Identify which cell holds the provided text, then report its [x, y] central coordinate. 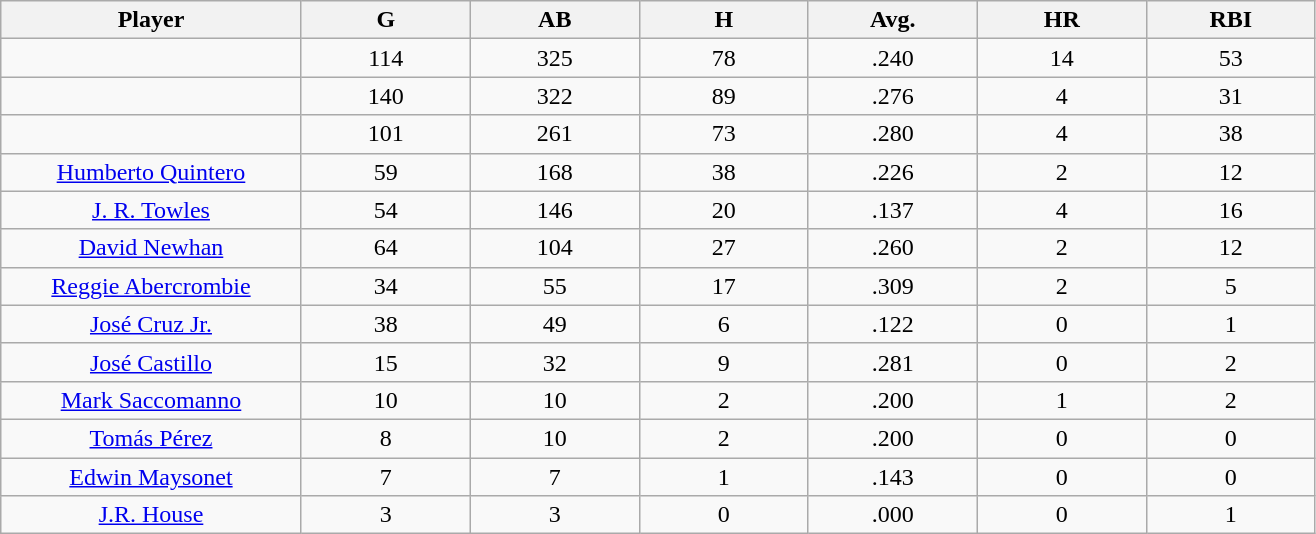
.143 [892, 477]
16 [1230, 210]
.137 [892, 210]
15 [386, 362]
HR [1062, 20]
AB [554, 20]
José Cruz Jr. [151, 324]
.226 [892, 172]
17 [724, 286]
53 [1230, 58]
101 [386, 134]
.122 [892, 324]
89 [724, 96]
Mark Saccomanno [151, 400]
78 [724, 58]
.260 [892, 248]
Tomás Pérez [151, 438]
.309 [892, 286]
146 [554, 210]
Humberto Quintero [151, 172]
73 [724, 134]
Edwin Maysonet [151, 477]
G [386, 20]
64 [386, 248]
Avg. [892, 20]
.000 [892, 515]
8 [386, 438]
168 [554, 172]
Player [151, 20]
6 [724, 324]
.240 [892, 58]
J.R. House [151, 515]
.276 [892, 96]
325 [554, 58]
27 [724, 248]
104 [554, 248]
RBI [1230, 20]
140 [386, 96]
59 [386, 172]
261 [554, 134]
Reggie Abercrombie [151, 286]
114 [386, 58]
.281 [892, 362]
14 [1062, 58]
54 [386, 210]
55 [554, 286]
322 [554, 96]
31 [1230, 96]
David Newhan [151, 248]
J. R. Towles [151, 210]
32 [554, 362]
49 [554, 324]
20 [724, 210]
9 [724, 362]
5 [1230, 286]
José Castillo [151, 362]
H [724, 20]
34 [386, 286]
.280 [892, 134]
